Pinpoint the cell where the given text exists, returning its (x, y) midpoint coordinate. 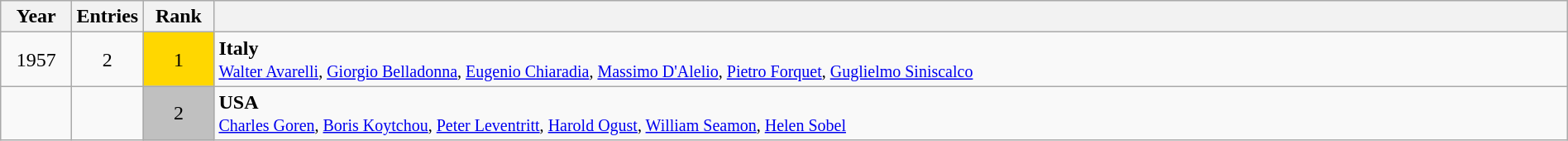
Entries (108, 17)
Rank (179, 17)
Year (36, 17)
1957 (36, 60)
1 (179, 60)
ItalyWalter Avarelli, Giorgio Belladonna, Eugenio Chiaradia, Massimo D'Alelio, Pietro Forquet, Guglielmo Siniscalco (891, 60)
USACharles Goren, Boris Koytchou, Peter Leventritt, Harold Ogust, William Seamon, Helen Sobel (891, 113)
